Return [x, y] of the center of cell containing provided text 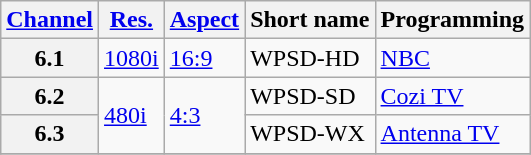
NBC [452, 58]
6.3 [50, 134]
Antenna TV [452, 134]
Aspect [204, 20]
4:3 [204, 115]
Channel [50, 20]
WPSD-SD [310, 96]
16:9 [204, 58]
6.2 [50, 96]
Res. [132, 20]
1080i [132, 58]
Programming [452, 20]
6.1 [50, 58]
WPSD-WX [310, 134]
Cozi TV [452, 96]
Short name [310, 20]
WPSD-HD [310, 58]
480i [132, 115]
